Pinpoint the cell where the given text exists, returning its (X, Y) midpoint coordinate. 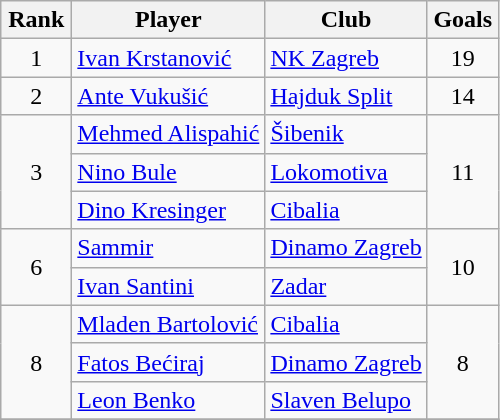
10 (462, 267)
Dino Kresinger (168, 210)
Player (168, 20)
2 (36, 96)
Rank (36, 20)
NK Zagreb (346, 58)
Goals (462, 20)
Hajduk Split (346, 96)
Ante Vukušić (168, 96)
19 (462, 58)
Leon Benko (168, 400)
Šibenik (346, 134)
Nino Bule (168, 172)
Ivan Santini (168, 286)
Mehmed Alispahić (168, 134)
3 (36, 172)
Club (346, 20)
Lokomotiva (346, 172)
1 (36, 58)
Ivan Krstanović (168, 58)
Slaven Belupo (346, 400)
Zadar (346, 286)
6 (36, 267)
Fatos Bećiraj (168, 362)
Sammir (168, 248)
Mladen Bartolović (168, 324)
11 (462, 172)
14 (462, 96)
